Output the (x, y) coordinate of the center of the cell containing the given text.  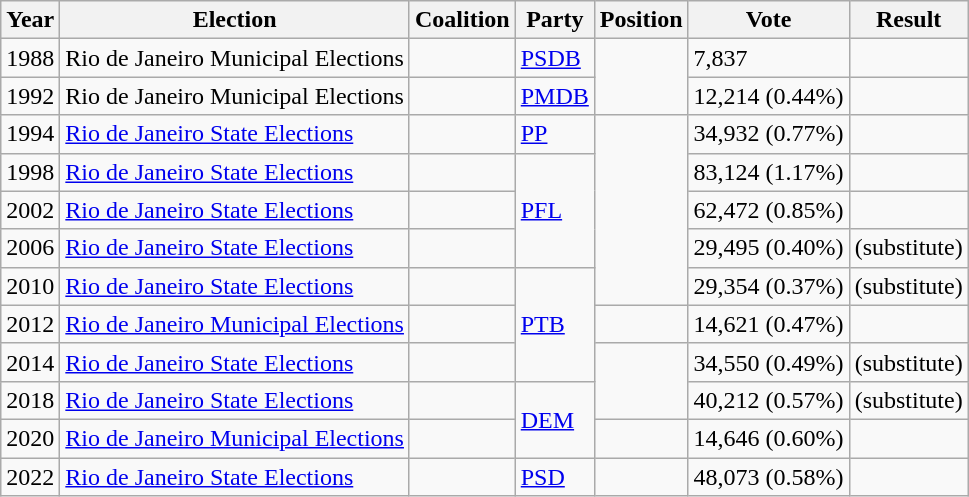
2020 (30, 438)
Party (554, 20)
34,550 (0.49%) (768, 362)
7,837 (768, 58)
2006 (30, 248)
48,073 (0.58%) (768, 477)
1992 (30, 96)
Coalition (462, 20)
Election (235, 20)
83,124 (1.17%) (768, 172)
2002 (30, 210)
1994 (30, 134)
14,646 (0.60%) (768, 438)
62,472 (0.85%) (768, 210)
40,212 (0.57%) (768, 400)
14,621 (0.47%) (768, 324)
2012 (30, 324)
Position (641, 20)
PP (554, 134)
29,354 (0.37%) (768, 286)
Vote (768, 20)
Result (908, 20)
DEM (554, 419)
PSDB (554, 58)
1988 (30, 58)
PMDB (554, 96)
2022 (30, 477)
PFL (554, 210)
34,932 (0.77%) (768, 134)
29,495 (0.40%) (768, 248)
Year (30, 20)
2014 (30, 362)
2018 (30, 400)
1998 (30, 172)
PTB (554, 324)
PSD (554, 477)
2010 (30, 286)
12,214 (0.44%) (768, 96)
